Return the [X, Y] coordinate for the center point of the cell that contains the specified text.  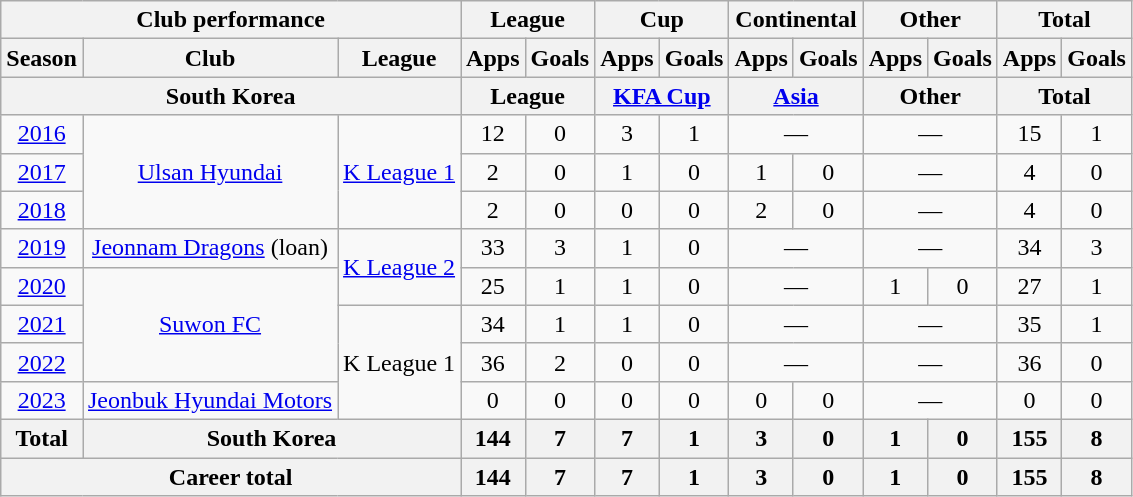
12 [493, 134]
2022 [42, 362]
Ulsan Hyundai [210, 172]
Jeonnam Dragons (loan) [210, 248]
27 [1029, 286]
KFA Cup [662, 96]
2018 [42, 210]
35 [1029, 324]
15 [1029, 134]
K League 2 [400, 267]
Asia [796, 96]
Club [210, 58]
2020 [42, 286]
2023 [42, 400]
Career total [231, 477]
2017 [42, 172]
2019 [42, 248]
Jeonbuk Hyundai Motors [210, 400]
Club performance [231, 20]
Season [42, 58]
33 [493, 248]
2016 [42, 134]
Continental [796, 20]
Cup [662, 20]
2021 [42, 324]
25 [493, 286]
Suwon FC [210, 324]
